Locate the cell with the specified text and output its (X, Y) center coordinate. 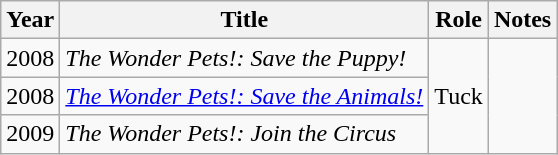
Role (459, 20)
Title (244, 20)
Notes (522, 20)
2009 (30, 134)
Tuck (459, 96)
The Wonder Pets!: Save the Puppy! (244, 58)
Year (30, 20)
The Wonder Pets!: Join the Circus (244, 134)
The Wonder Pets!: Save the Animals! (244, 96)
